Locate the cell with the specified text and output its (x, y) center coordinate. 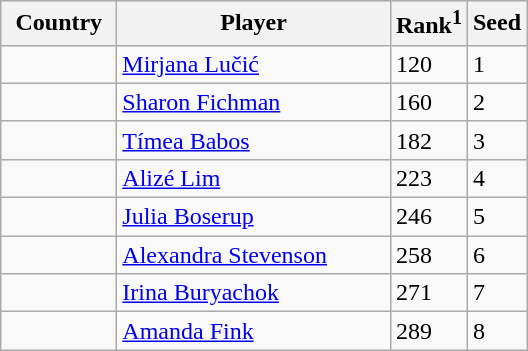
Country (59, 24)
Alizé Lim (254, 178)
289 (428, 331)
2 (496, 102)
223 (428, 178)
6 (496, 255)
Sharon Fichman (254, 102)
Rank1 (428, 24)
4 (496, 178)
3 (496, 140)
182 (428, 140)
Amanda Fink (254, 331)
Tímea Babos (254, 140)
Player (254, 24)
160 (428, 102)
7 (496, 293)
258 (428, 255)
5 (496, 217)
Mirjana Lučić (254, 64)
271 (428, 293)
Julia Boserup (254, 217)
246 (428, 217)
1 (496, 64)
120 (428, 64)
8 (496, 331)
Alexandra Stevenson (254, 255)
Irina Buryachok (254, 293)
Seed (496, 24)
